Detect which cell encompasses the target text, then output its [X, Y] center coordinate. 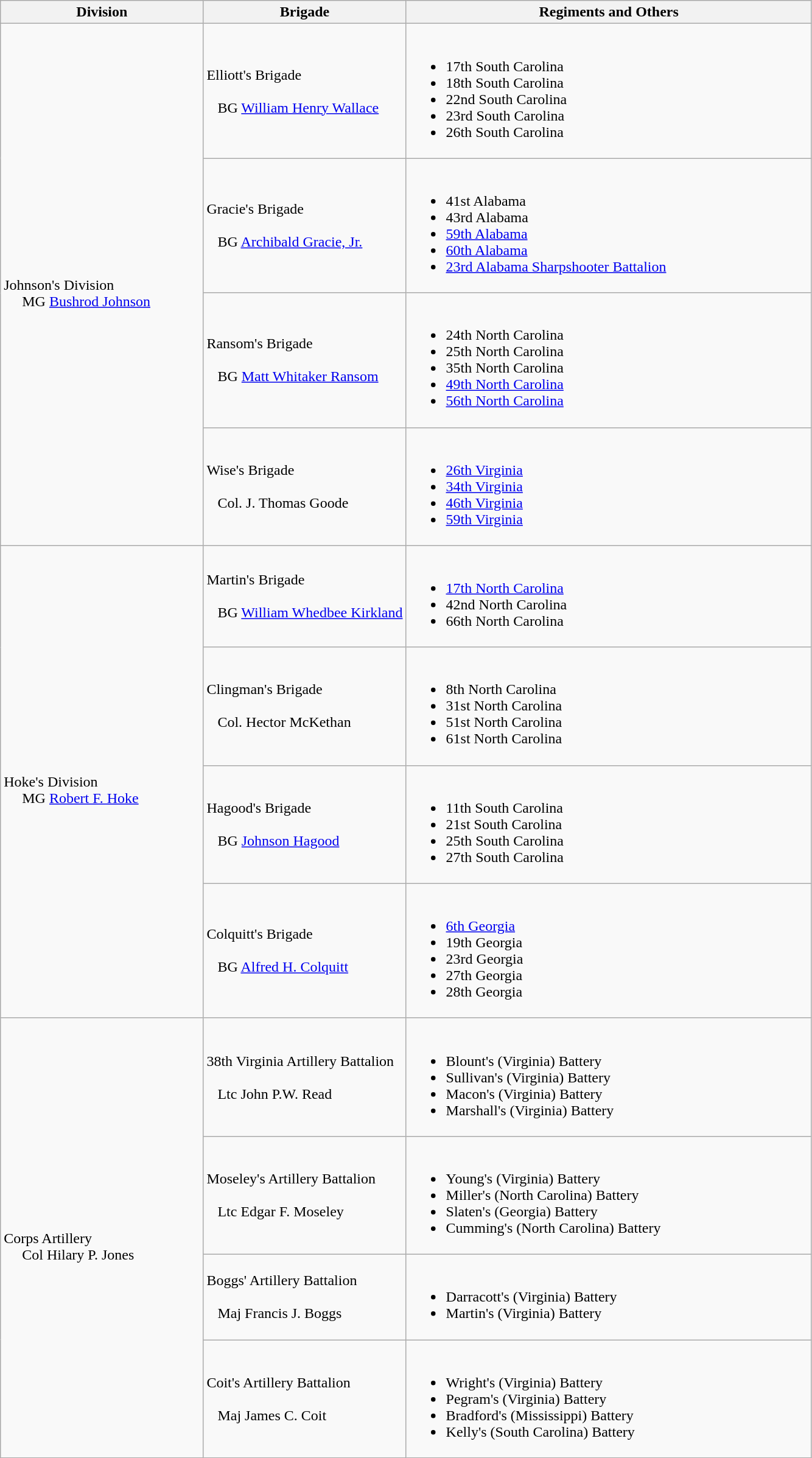
Clingman's Brigade Col. Hector McKethan [304, 706]
Coit's Artillery Battalion Maj James C. Coit [304, 1398]
Colquitt's Brigade BG Alfred H. Colquitt [304, 951]
Wise's Brigade Col. J. Thomas Goode [304, 486]
11th South Carolina21st South Carolina25th South Carolina27th South Carolina [609, 824]
Hagood's Brigade BG Johnson Hagood [304, 824]
38th Virginia Artillery Battalion Ltc John P.W. Read [304, 1077]
Moseley's Artillery Battalion Ltc Edgar F. Moseley [304, 1195]
Wright's (Virginia) BatteryPegram's (Virginia) BatteryBradford's (Mississippi) BatteryKelly's (South Carolina) Battery [609, 1398]
26th Virginia34th Virginia46th Virginia59th Virginia [609, 486]
6th Georgia19th Georgia23rd Georgia27th Georgia28th Georgia [609, 951]
Young's (Virginia) BatteryMiller's (North Carolina) BatterySlaten's (Georgia) BatteryCumming's (North Carolina) Battery [609, 1195]
8th North Carolina31st North Carolina51st North Carolina61st North Carolina [609, 706]
Division [102, 12]
Ransom's Brigade BG Matt Whitaker Ransom [304, 360]
Corps Artillery Col Hilary P. Jones [102, 1238]
Gracie's Brigade BG Archibald Gracie, Jr. [304, 225]
Martin's Brigade BG William Whedbee Kirkland [304, 597]
Blount's (Virginia) BatterySullivan's (Virginia) BatteryMacon's (Virginia) BatteryMarshall's (Virginia) Battery [609, 1077]
Boggs' Artillery Battalion Maj Francis J. Boggs [304, 1297]
24th North Carolina25th North Carolina35th North Carolina49th North Carolina56th North Carolina [609, 360]
Johnson's Division MG Bushrod Johnson [102, 285]
41st Alabama43rd Alabama59th Alabama60th Alabama23rd Alabama Sharpshooter Battalion [609, 225]
Elliott's Brigade BG William Henry Wallace [304, 91]
Regiments and Others [609, 12]
Brigade [304, 12]
17th North Carolina42nd North Carolina66th North Carolina [609, 597]
Hoke's Division MG Robert F. Hoke [102, 782]
Darracott's (Virginia) BatteryMartin's (Virginia) Battery [609, 1297]
17th South Carolina18th South Carolina22nd South Carolina23rd South Carolina26th South Carolina [609, 91]
